Extract the (x, y) coordinate from the center of the cell holding the provided text.  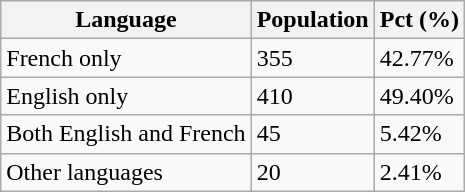
Population (312, 20)
2.41% (419, 172)
49.40% (419, 96)
French only (126, 58)
20 (312, 172)
Other languages (126, 172)
Pct (%) (419, 20)
Language (126, 20)
English only (126, 96)
Both English and French (126, 134)
45 (312, 134)
410 (312, 96)
5.42% (419, 134)
42.77% (419, 58)
355 (312, 58)
